Determine the (X, Y) coordinate at the center of the cell enclosing the given text.  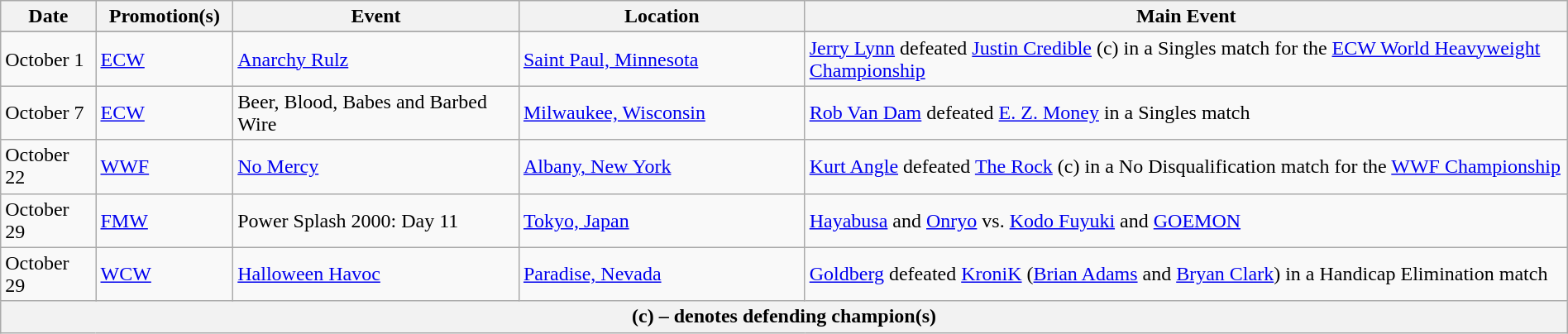
Albany, New York (662, 167)
Milwaukee, Wisconsin (662, 112)
WCW (165, 274)
Power Splash 2000: Day 11 (376, 220)
Tokyo, Japan (662, 220)
Main Event (1186, 17)
Date (48, 17)
Hayabusa and Onryo vs. Kodo Fuyuki and GOEMON (1186, 220)
Saint Paul, Minnesota (662, 60)
Location (662, 17)
(c) – denotes defending champion(s) (784, 317)
Promotion(s) (165, 17)
WWF (165, 167)
Jerry Lynn defeated Justin Credible (c) in a Singles match for the ECW World Heavyweight Championship (1186, 60)
Halloween Havoc (376, 274)
Paradise, Nevada (662, 274)
Rob Van Dam defeated E. Z. Money in a Singles match (1186, 112)
No Mercy (376, 167)
Kurt Angle defeated The Rock (c) in a No Disqualification match for the WWF Championship (1186, 167)
Event (376, 17)
Goldberg defeated KroniK (Brian Adams and Bryan Clark) in a Handicap Elimination match (1186, 274)
October 7 (48, 112)
Anarchy Rulz (376, 60)
October 1 (48, 60)
FMW (165, 220)
Beer, Blood, Babes and Barbed Wire (376, 112)
October 22 (48, 167)
